Find where the given text appears and provide that cell's center as [X, Y] coordinate. 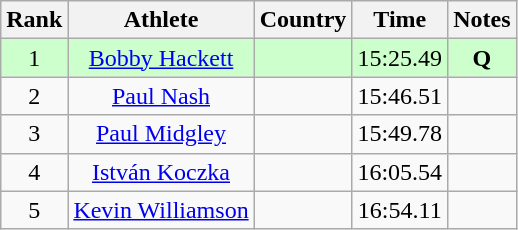
Paul Nash [161, 96]
Time [400, 20]
15:46.51 [400, 96]
Q [482, 58]
15:25.49 [400, 58]
15:49.78 [400, 134]
Kevin Williamson [161, 210]
16:54.11 [400, 210]
2 [34, 96]
16:05.54 [400, 172]
4 [34, 172]
István Koczka [161, 172]
Notes [482, 20]
Rank [34, 20]
Country [303, 20]
1 [34, 58]
Paul Midgley [161, 134]
5 [34, 210]
3 [34, 134]
Bobby Hackett [161, 58]
Athlete [161, 20]
